Detect which cell encompasses the target text, then output its [X, Y] center coordinate. 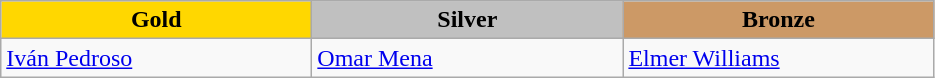
Omar Mena [468, 58]
Elmer Williams [778, 58]
Silver [468, 20]
Bronze [778, 20]
Iván Pedroso [156, 58]
Gold [156, 20]
